Pinpoint the cell where the given text exists, returning its (X, Y) midpoint coordinate. 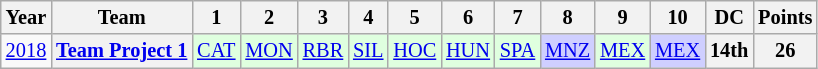
Points (785, 17)
9 (622, 17)
7 (518, 17)
Team (122, 17)
14th (729, 51)
Year (26, 17)
RBR (323, 51)
2 (268, 17)
10 (678, 17)
MON (268, 51)
3 (323, 17)
4 (368, 17)
SPA (518, 51)
DC (729, 17)
MNZ (568, 51)
HOC (414, 51)
8 (568, 17)
HUN (468, 51)
6 (468, 17)
26 (785, 51)
5 (414, 17)
Team Project 1 (122, 51)
CAT (216, 51)
SIL (368, 51)
1 (216, 17)
2018 (26, 51)
